Detect which cell encompasses the target text, then output its [x, y] center coordinate. 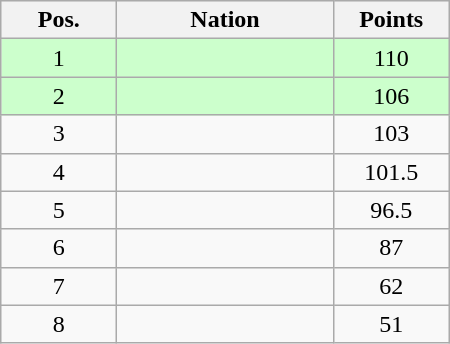
Points [391, 20]
62 [391, 286]
4 [59, 172]
8 [59, 324]
110 [391, 58]
5 [59, 210]
106 [391, 96]
6 [59, 248]
Pos. [59, 20]
3 [59, 134]
96.5 [391, 210]
1 [59, 58]
87 [391, 248]
51 [391, 324]
7 [59, 286]
101.5 [391, 172]
103 [391, 134]
2 [59, 96]
Nation [225, 20]
